Extract the [X, Y] coordinate from the center of the cell holding the provided text.  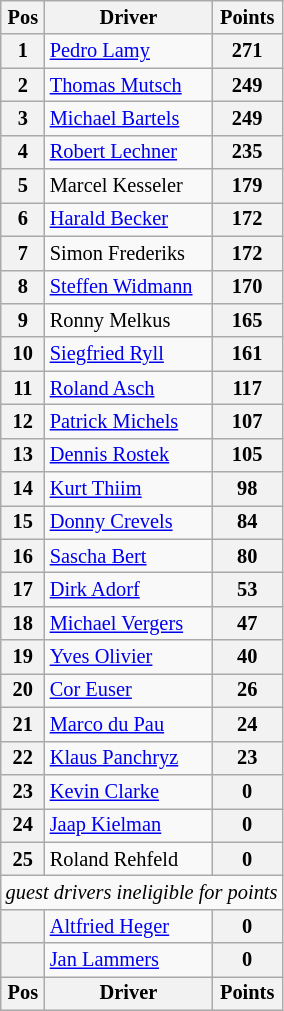
Roland Asch [128, 388]
Marcel Kesseler [128, 186]
Thomas Mutsch [128, 85]
19 [23, 657]
3 [23, 118]
guest drivers ineligible for points [142, 892]
271 [247, 51]
165 [247, 320]
4 [23, 152]
Michael Bartels [128, 118]
15 [23, 522]
12 [23, 421]
Yves Olivier [128, 657]
105 [247, 455]
7 [23, 253]
Marco du Pau [128, 724]
47 [247, 623]
98 [247, 489]
Simon Frederiks [128, 253]
117 [247, 388]
Kurt Thiim [128, 489]
26 [247, 690]
Sascha Bert [128, 556]
Patrick Michels [128, 421]
Donny Crevels [128, 522]
Cor Euser [128, 690]
Jan Lammers [128, 960]
Ronny Melkus [128, 320]
10 [23, 354]
20 [23, 690]
18 [23, 623]
22 [23, 758]
161 [247, 354]
Roland Rehfeld [128, 859]
80 [247, 556]
Steffen Widmann [128, 287]
9 [23, 320]
84 [247, 522]
13 [23, 455]
Dirk Adorf [128, 589]
Harald Becker [128, 219]
40 [247, 657]
235 [247, 152]
5 [23, 186]
17 [23, 589]
Kevin Clarke [128, 791]
21 [23, 724]
107 [247, 421]
Michael Vergers [128, 623]
Altfried Heger [128, 926]
Siegfried Ryll [128, 354]
179 [247, 186]
Klaus Panchryz [128, 758]
16 [23, 556]
6 [23, 219]
Pedro Lamy [128, 51]
11 [23, 388]
1 [23, 51]
Dennis Rostek [128, 455]
14 [23, 489]
25 [23, 859]
53 [247, 589]
Jaap Kielman [128, 825]
Robert Lechner [128, 152]
8 [23, 287]
170 [247, 287]
2 [23, 85]
